Determine the (x, y) coordinate at the center of the cell enclosing the given text.  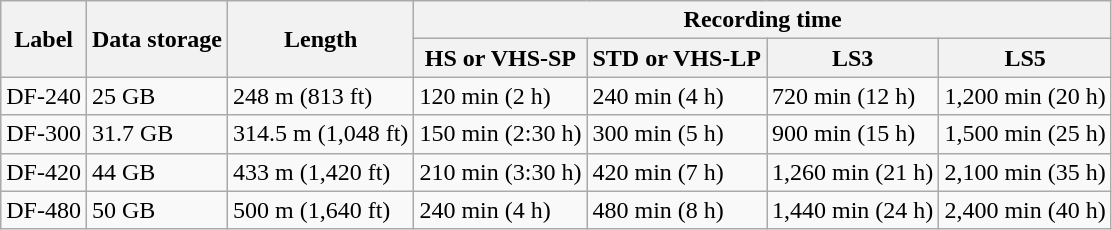
2,400 min (40 h) (1025, 210)
314.5 m (1,048 ft) (321, 134)
DF-420 (44, 172)
420 min (7 h) (677, 172)
25 GB (156, 96)
Label (44, 39)
Data storage (156, 39)
50 GB (156, 210)
LS5 (1025, 58)
STD or VHS-LP (677, 58)
500 m (1,640 ft) (321, 210)
300 min (5 h) (677, 134)
1,200 min (20 h) (1025, 96)
248 m (813 ft) (321, 96)
DF-300 (44, 134)
120 min (2 h) (500, 96)
LS3 (852, 58)
150 min (2:30 h) (500, 134)
480 min (8 h) (677, 210)
1,260 min (21 h) (852, 172)
2,100 min (35 h) (1025, 172)
44 GB (156, 172)
Length (321, 39)
1,500 min (25 h) (1025, 134)
DF-240 (44, 96)
900 min (15 h) (852, 134)
210 min (3:30 h) (500, 172)
HS or VHS-SP (500, 58)
31.7 GB (156, 134)
720 min (12 h) (852, 96)
DF-480 (44, 210)
1,440 min (24 h) (852, 210)
Recording time (762, 20)
433 m (1,420 ft) (321, 172)
